Capture the cell that displays the provided text and extract its (X, Y) central coordinate. 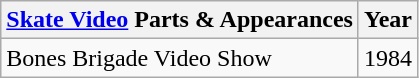
1984 (388, 58)
Year (388, 20)
Bones Brigade Video Show (180, 58)
Skate Video Parts & Appearances (180, 20)
